Identify which cell holds the provided text, then report its (X, Y) central coordinate. 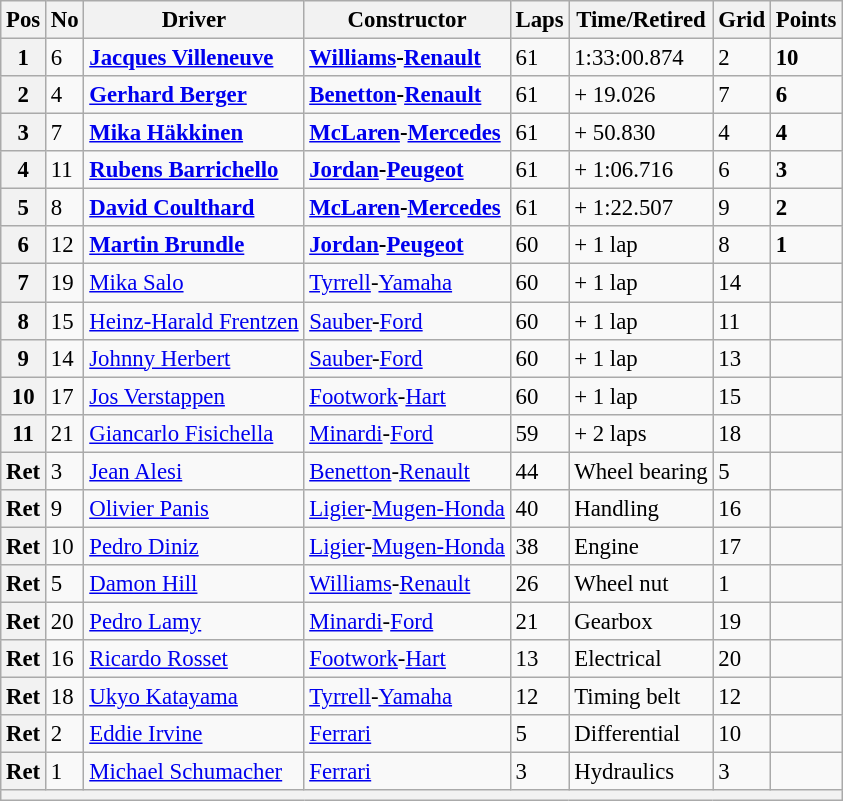
No (65, 20)
Damon Hill (194, 584)
Laps (540, 20)
Johnny Herbert (194, 358)
+ 1:22.507 (641, 208)
Constructor (407, 20)
Pedro Lamy (194, 621)
+ 50.830 (641, 133)
Gerhard Berger (194, 95)
Jos Verstappen (194, 396)
+ 19.026 (641, 95)
Gearbox (641, 621)
Mika Häkkinen (194, 133)
Olivier Panis (194, 509)
Engine (641, 546)
Ukyo Katayama (194, 697)
40 (540, 509)
Heinz-Harald Frentzen (194, 321)
Points (806, 20)
Mika Salo (194, 283)
Jean Alesi (194, 471)
Wheel nut (641, 584)
Time/Retired (641, 20)
Martin Brundle (194, 245)
Handling (641, 509)
Jacques Villeneuve (194, 58)
38 (540, 546)
Michael Schumacher (194, 772)
Timing belt (641, 697)
Grid (742, 20)
Electrical (641, 659)
1:33:00.874 (641, 58)
26 (540, 584)
44 (540, 471)
Ricardo Rosset (194, 659)
Hydraulics (641, 772)
Eddie Irvine (194, 734)
Differential (641, 734)
+ 2 laps (641, 433)
Giancarlo Fisichella (194, 433)
Rubens Barrichello (194, 170)
Wheel bearing (641, 471)
Pos (24, 20)
+ 1:06.716 (641, 170)
Pedro Diniz (194, 546)
David Coulthard (194, 208)
59 (540, 433)
Driver (194, 20)
